Return the (x, y) coordinate for the center point of the cell that contains the specified text.  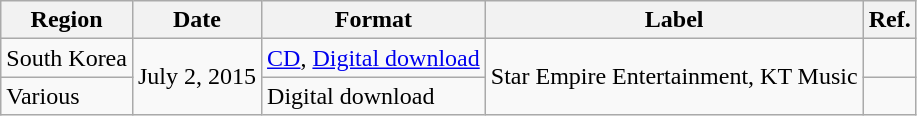
Format (374, 20)
Ref. (890, 20)
South Korea (67, 58)
Region (67, 20)
Date (196, 20)
Star Empire Entertainment, KT Music (674, 77)
Various (67, 96)
Label (674, 20)
July 2, 2015 (196, 77)
Digital download (374, 96)
CD, Digital download (374, 58)
